Provide the [x, y] coordinate of the cell's center where the given text is located.  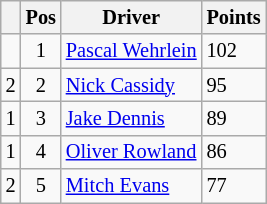
89 [234, 118]
Nick Cassidy [132, 85]
4 [41, 152]
Points [234, 17]
Pos [41, 17]
Jake Dennis [132, 118]
77 [234, 186]
Mitch Evans [132, 186]
Oliver Rowland [132, 152]
95 [234, 85]
Driver [132, 17]
3 [41, 118]
86 [234, 152]
5 [41, 186]
Pascal Wehrlein [132, 51]
102 [234, 51]
